Detect which cell encompasses the target text, then output its [x, y] center coordinate. 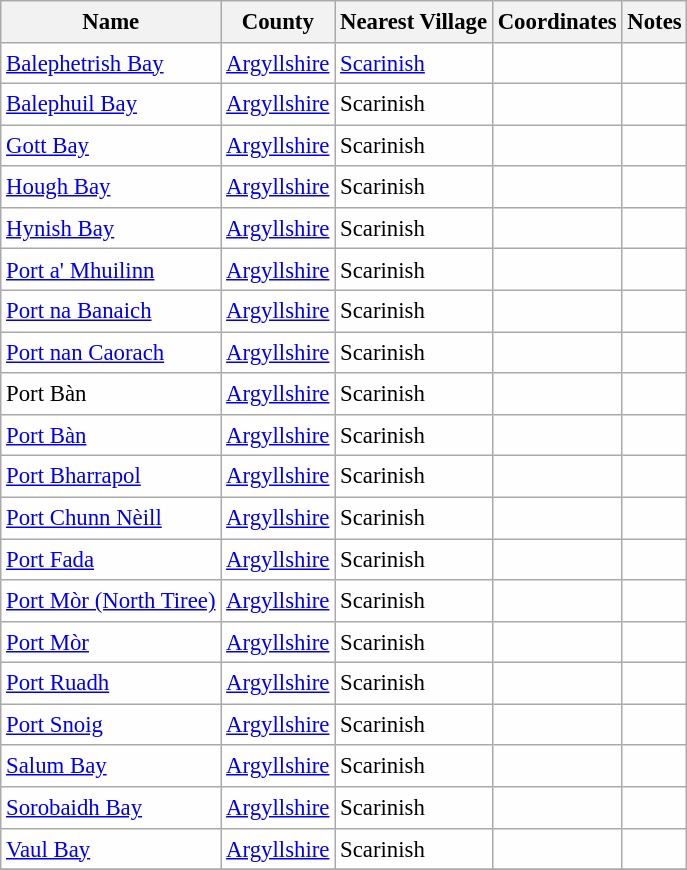
Coordinates [557, 22]
Salum Bay [111, 766]
Port Mòr (North Tiree) [111, 600]
Balephetrish Bay [111, 62]
Notes [654, 22]
Port Fada [111, 560]
Port Chunn Nèill [111, 518]
Port Snoig [111, 724]
Vaul Bay [111, 848]
Hough Bay [111, 186]
Nearest Village [414, 22]
Gott Bay [111, 146]
County [278, 22]
Name [111, 22]
Sorobaidh Bay [111, 808]
Balephuil Bay [111, 104]
Port Mòr [111, 642]
Port a' Mhuilinn [111, 270]
Port Ruadh [111, 684]
Port na Banaich [111, 312]
Port Bharrapol [111, 476]
Hynish Bay [111, 228]
Port nan Caorach [111, 352]
